Return the [X, Y] coordinate for the center point of the cell that contains the specified text.  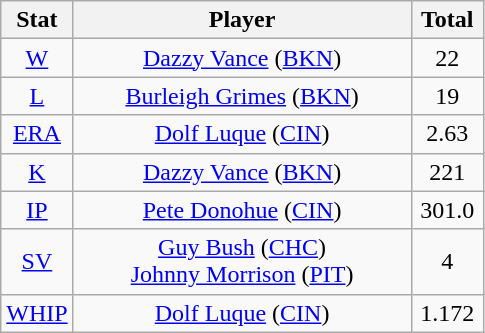
K [37, 172]
SV [37, 262]
L [37, 96]
Burleigh Grimes (BKN) [242, 96]
ERA [37, 134]
Player [242, 20]
Guy Bush (CHC)Johnny Morrison (PIT) [242, 262]
221 [447, 172]
IP [37, 210]
19 [447, 96]
WHIP [37, 313]
Total [447, 20]
W [37, 58]
22 [447, 58]
4 [447, 262]
1.172 [447, 313]
2.63 [447, 134]
301.0 [447, 210]
Pete Donohue (CIN) [242, 210]
Stat [37, 20]
